Detect which cell encompasses the target text, then output its [x, y] center coordinate. 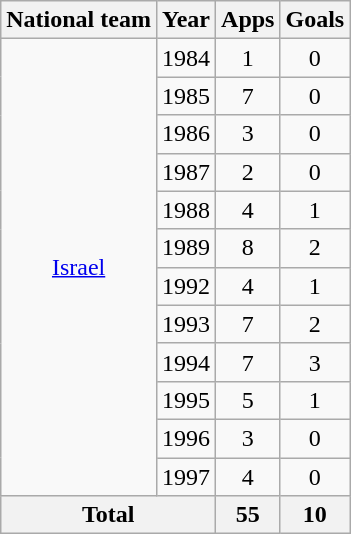
5 [248, 400]
55 [248, 515]
Total [108, 515]
1995 [186, 400]
1985 [186, 96]
1993 [186, 324]
Year [186, 20]
1986 [186, 134]
National team [79, 20]
1984 [186, 58]
1989 [186, 248]
1994 [186, 362]
1988 [186, 210]
Apps [248, 20]
Goals [315, 20]
1987 [186, 172]
10 [315, 515]
1997 [186, 477]
8 [248, 248]
1996 [186, 438]
Israel [79, 268]
1992 [186, 286]
